Capture the cell that displays the provided text and extract its (x, y) central coordinate. 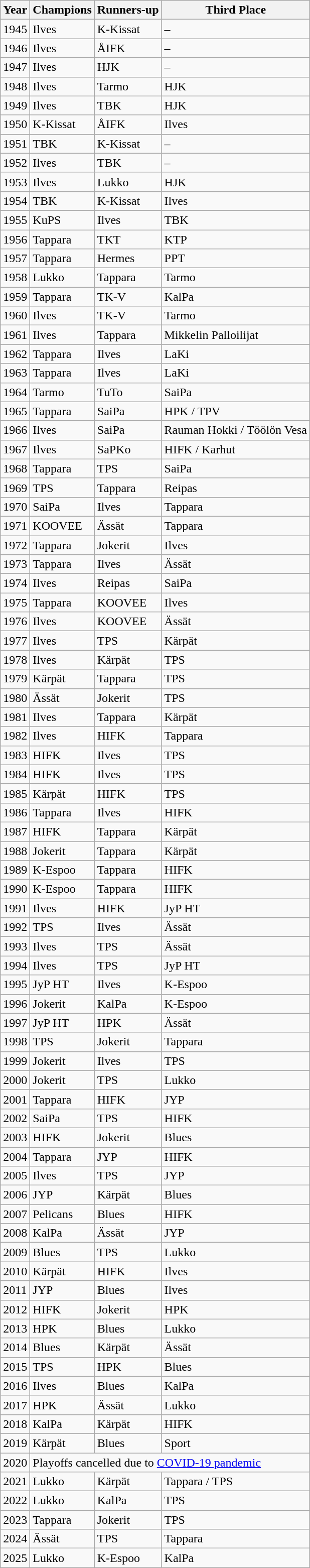
1964 (15, 392)
1999 (15, 1061)
Sport (236, 1443)
1993 (15, 946)
1955 (15, 220)
1951 (15, 144)
TKT (128, 239)
1990 (15, 889)
1991 (15, 908)
Rauman Hokki / Töölön Vesa (236, 430)
1996 (15, 1004)
1997 (15, 1023)
1977 (15, 641)
1946 (15, 48)
KuPS (62, 220)
1948 (15, 86)
2014 (15, 1348)
1947 (15, 67)
2005 (15, 1176)
2003 (15, 1137)
2025 (15, 1558)
Year (15, 10)
1983 (15, 755)
1994 (15, 966)
2012 (15, 1309)
Third Place (236, 10)
1957 (15, 259)
KTP (236, 239)
2016 (15, 1386)
2007 (15, 1214)
2019 (15, 1443)
1995 (15, 985)
1982 (15, 736)
HIFK / Karhut (236, 449)
2015 (15, 1367)
1965 (15, 411)
2004 (15, 1156)
1984 (15, 774)
1972 (15, 545)
2002 (15, 1118)
2018 (15, 1424)
1969 (15, 488)
1963 (15, 373)
1981 (15, 717)
1973 (15, 564)
1992 (15, 927)
2023 (15, 1520)
1987 (15, 831)
TuTo (128, 392)
2011 (15, 1290)
1974 (15, 583)
Champions (62, 10)
2006 (15, 1195)
PPT (236, 259)
1966 (15, 430)
1980 (15, 698)
1968 (15, 468)
1954 (15, 201)
1989 (15, 870)
2009 (15, 1252)
Tappara / TPS (236, 1482)
2021 (15, 1482)
1986 (15, 812)
1998 (15, 1042)
2010 (15, 1271)
1978 (15, 660)
2000 (15, 1080)
HPK / TPV (236, 411)
1976 (15, 622)
1979 (15, 679)
1970 (15, 507)
1975 (15, 602)
2008 (15, 1233)
2022 (15, 1501)
2001 (15, 1099)
1961 (15, 335)
1985 (15, 793)
1967 (15, 449)
2013 (15, 1329)
1956 (15, 239)
1952 (15, 163)
2024 (15, 1539)
Runners-up (128, 10)
1959 (15, 297)
1988 (15, 851)
Hermes (128, 259)
1945 (15, 29)
1971 (15, 526)
1958 (15, 278)
Pelicans (62, 1214)
2020 (15, 1463)
2017 (15, 1405)
Playoffs cancelled due to COVID-19 pandemic (170, 1463)
1962 (15, 354)
1950 (15, 125)
SaPKo (128, 449)
1949 (15, 105)
1960 (15, 316)
Mikkelin Palloilijat (236, 335)
1953 (15, 182)
